For the text-containing cell, return its midpoint in [x, y] coordinate format. 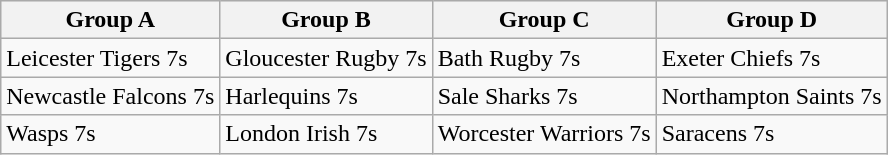
Saracens 7s [772, 134]
Sale Sharks 7s [544, 96]
Worcester Warriors 7s [544, 134]
Leicester Tigers 7s [110, 58]
Northampton Saints 7s [772, 96]
Bath Rugby 7s [544, 58]
Gloucester Rugby 7s [326, 58]
Group C [544, 20]
Newcastle Falcons 7s [110, 96]
Group D [772, 20]
Group A [110, 20]
Wasps 7s [110, 134]
London Irish 7s [326, 134]
Group B [326, 20]
Harlequins 7s [326, 96]
Exeter Chiefs 7s [772, 58]
